Provide the [x, y] coordinate of the cell's center where the given text is located.  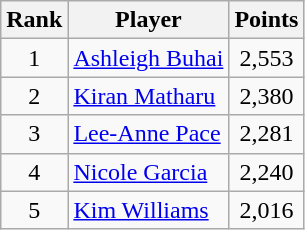
5 [34, 210]
Kiran Matharu [148, 96]
Player [148, 20]
4 [34, 172]
Points [266, 20]
Rank [34, 20]
2,553 [266, 58]
3 [34, 134]
2 [34, 96]
2,380 [266, 96]
2,016 [266, 210]
Kim Williams [148, 210]
Ashleigh Buhai [148, 58]
2,281 [266, 134]
2,240 [266, 172]
1 [34, 58]
Lee-Anne Pace [148, 134]
Nicole Garcia [148, 172]
